Provide the [x, y] coordinate of the cell's center where the given text is located.  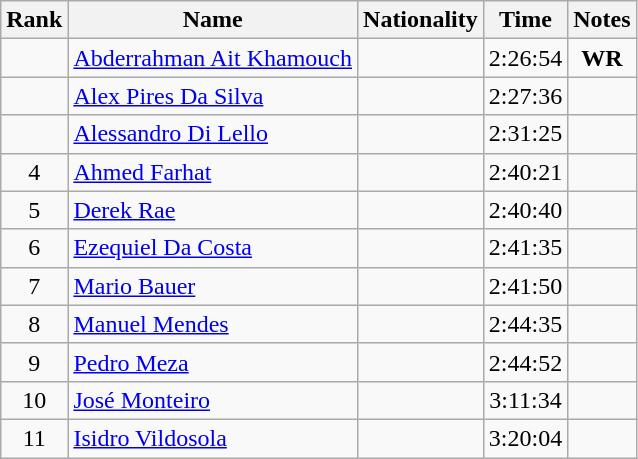
2:41:35 [525, 248]
Isidro Vildosola [213, 438]
2:40:21 [525, 172]
Ahmed Farhat [213, 172]
Rank [34, 20]
Manuel Mendes [213, 324]
10 [34, 400]
Mario Bauer [213, 286]
5 [34, 210]
Abderrahman Ait Khamouch [213, 58]
2:44:35 [525, 324]
Alex Pires Da Silva [213, 96]
2:27:36 [525, 96]
José Monteiro [213, 400]
Derek Rae [213, 210]
2:31:25 [525, 134]
3:11:34 [525, 400]
4 [34, 172]
2:40:40 [525, 210]
WR [602, 58]
6 [34, 248]
9 [34, 362]
Name [213, 20]
Notes [602, 20]
Time [525, 20]
2:41:50 [525, 286]
2:26:54 [525, 58]
2:44:52 [525, 362]
Ezequiel Da Costa [213, 248]
3:20:04 [525, 438]
11 [34, 438]
Alessandro Di Lello [213, 134]
Nationality [421, 20]
7 [34, 286]
Pedro Meza [213, 362]
8 [34, 324]
